Determine the (X, Y) coordinate at the center of the cell enclosing the given text.  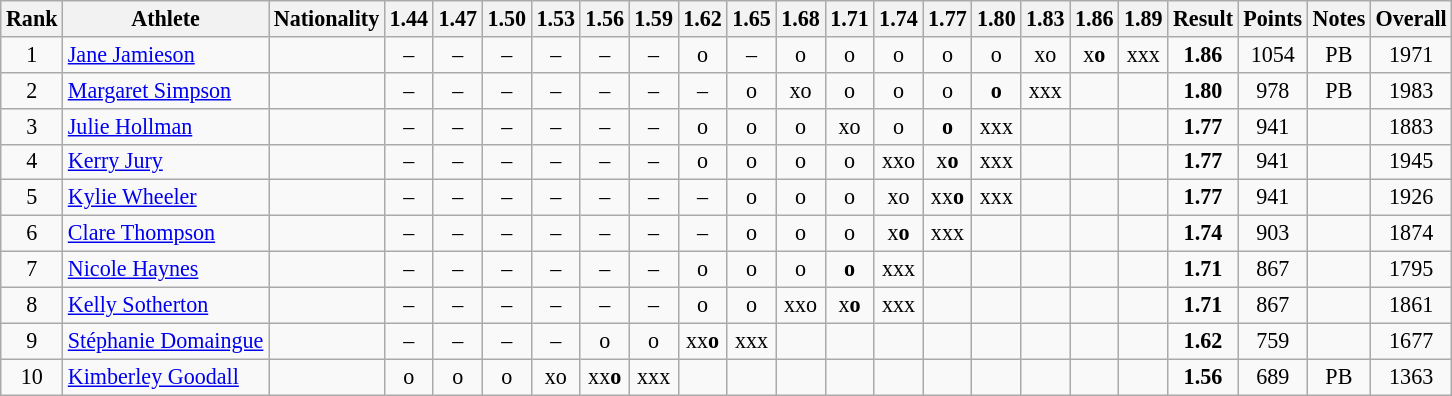
Kerry Jury (166, 162)
8 (32, 305)
1.47 (458, 18)
1363 (1410, 377)
Kimberley Goodall (166, 377)
9 (32, 341)
2 (32, 90)
759 (1272, 341)
1945 (1410, 162)
1795 (1410, 269)
1.83 (1046, 18)
903 (1272, 233)
Result (1203, 18)
7 (32, 269)
Kylie Wheeler (166, 198)
6 (32, 233)
1.68 (800, 18)
4 (32, 162)
1 (32, 54)
Overall (1410, 18)
Clare Thompson (166, 233)
Julie Hollman (166, 126)
Points (1272, 18)
1926 (1410, 198)
Nicole Haynes (166, 269)
1874 (1410, 233)
1861 (1410, 305)
3 (32, 126)
1.53 (556, 18)
1883 (1410, 126)
1054 (1272, 54)
Stéphanie Domaingue (166, 341)
5 (32, 198)
1677 (1410, 341)
1.65 (752, 18)
10 (32, 377)
1.50 (506, 18)
1983 (1410, 90)
978 (1272, 90)
1.59 (654, 18)
1.89 (1144, 18)
1.44 (408, 18)
Notes (1338, 18)
1971 (1410, 54)
Jane Jamieson (166, 54)
Rank (32, 18)
Athlete (166, 18)
Kelly Sotherton (166, 305)
689 (1272, 377)
Nationality (327, 18)
Margaret Simpson (166, 90)
